Return the [X, Y] coordinate for the center point of the cell that contains the specified text.  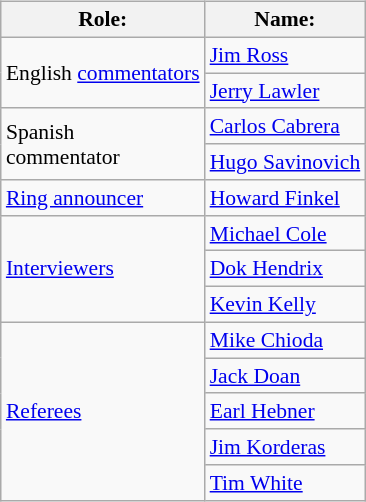
English commentators [103, 72]
Referees [103, 411]
Jim Korderas [286, 447]
Mike Chioda [286, 340]
Hugo Savinovich [286, 162]
Interviewers [103, 268]
Howard Finkel [286, 198]
Kevin Kelly [286, 305]
Earl Hebner [286, 411]
Michael Cole [286, 233]
Carlos Cabrera [286, 126]
Tim White [286, 483]
Spanishcommentator [103, 144]
Jim Ross [286, 55]
Jack Doan [286, 376]
Name: [286, 20]
Dok Hendrix [286, 269]
Jerry Lawler [286, 91]
Ring announcer [103, 198]
Role: [103, 20]
